From the cell containing the given text, extract its center point as (x, y) coordinate. 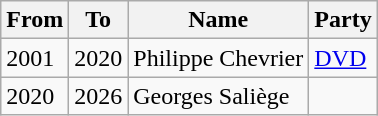
2001 (35, 58)
Philippe Chevrier (218, 58)
2026 (98, 96)
DVD (343, 58)
To (98, 20)
Name (218, 20)
From (35, 20)
Party (343, 20)
Georges Saliège (218, 96)
